Return the [x, y] coordinate for the center point of the cell that contains the specified text.  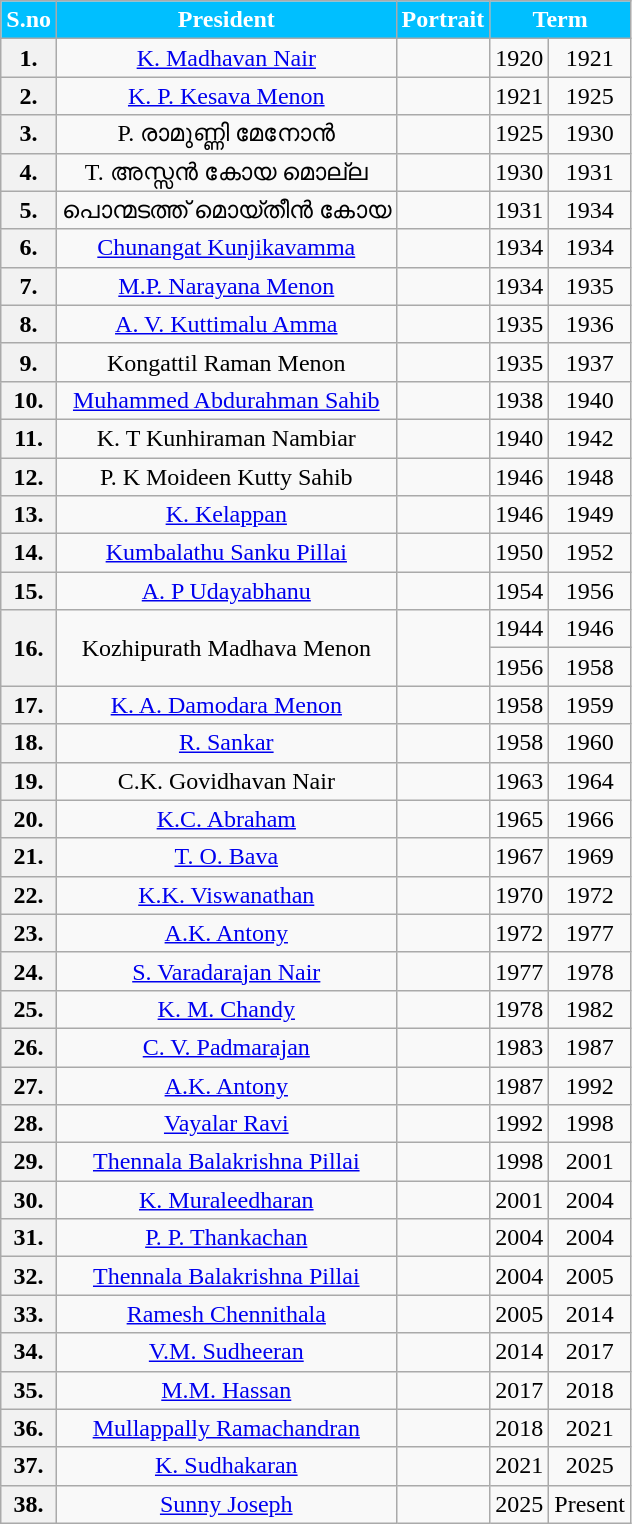
K. A. Damodara Menon [227, 705]
1942 [590, 438]
12. [29, 477]
Kongattil Raman Menon [227, 362]
38. [29, 1504]
33. [29, 1314]
27. [29, 1085]
35. [29, 1390]
19. [29, 781]
32. [29, 1276]
1964 [590, 781]
1950 [520, 553]
17. [29, 705]
1983 [520, 1047]
1967 [520, 857]
1944 [520, 629]
22. [29, 895]
C. V. Padmarajan [227, 1047]
A. V. Kuttimalu Amma [227, 324]
34. [29, 1352]
1. [29, 58]
Sunny Joseph [227, 1504]
S.no [29, 20]
1982 [590, 1009]
5. [29, 210]
T. അസ്സൻ കോയ മൊല്ല [227, 172]
31. [29, 1238]
Present [590, 1504]
K. Sudhakaran [227, 1466]
26. [29, 1047]
P. K Moideen Kutty Sahib [227, 477]
M.M. Hassan [227, 1390]
T. O. Bava [227, 857]
K.K. Viswanathan [227, 895]
1949 [590, 515]
1969 [590, 857]
20. [29, 819]
1960 [590, 743]
11. [29, 438]
6. [29, 248]
1966 [590, 819]
13. [29, 515]
1965 [520, 819]
1920 [520, 58]
16. [29, 648]
K. Kelappan [227, 515]
Term [560, 20]
10. [29, 400]
K. T Kunhiraman Nambiar [227, 438]
1937 [590, 362]
R. Sankar [227, 743]
29. [29, 1162]
K. Madhavan Nair [227, 58]
K. M. Chandy [227, 1009]
M.P. Narayana Menon [227, 286]
7. [29, 286]
1954 [520, 591]
1952 [590, 553]
K. P. Kesava Menon [227, 96]
K. Muraleedharan [227, 1200]
28. [29, 1124]
1948 [590, 477]
4. [29, 172]
P. രാമുണ്ണി മേനോൻ [227, 134]
15. [29, 591]
1970 [520, 895]
S. Varadarajan Nair [227, 971]
Muhammed Abdurahman Sahib [227, 400]
37. [29, 1466]
P. P. Thankachan [227, 1238]
V.M. Sudheeran [227, 1352]
9. [29, 362]
Kumbalathu Sanku Pillai [227, 553]
1959 [590, 705]
K.C. Abraham [227, 819]
President [227, 20]
14. [29, 553]
Kozhipurath Madhava Menon [227, 648]
2. [29, 96]
C.K. Govidhavan Nair [227, 781]
A. P Udayabhanu [227, 591]
21. [29, 857]
Portrait [443, 20]
24. [29, 971]
25. [29, 1009]
18. [29, 743]
1938 [520, 400]
1963 [520, 781]
8. [29, 324]
36. [29, 1428]
പൊന്മടത്ത് മൊയ്‌തീൻ കോയ [227, 210]
Chunangat Kunjikavamma [227, 248]
30. [29, 1200]
Vayalar Ravi [227, 1124]
3. [29, 134]
Ramesh Chennithala [227, 1314]
Mullappally Ramachandran [227, 1428]
23. [29, 933]
1936 [590, 324]
